Pinpoint the cell where the given text exists, returning its [x, y] midpoint coordinate. 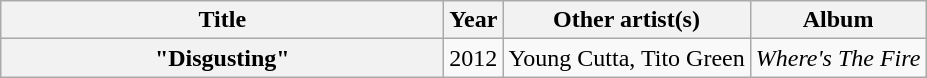
Young Cutta, Tito Green [626, 58]
Album [838, 20]
Year [474, 20]
Other artist(s) [626, 20]
Title [222, 20]
2012 [474, 58]
Where's The Fire [838, 58]
"Disgusting" [222, 58]
